Return the [X, Y] coordinate for the center point of the cell that contains the specified text.  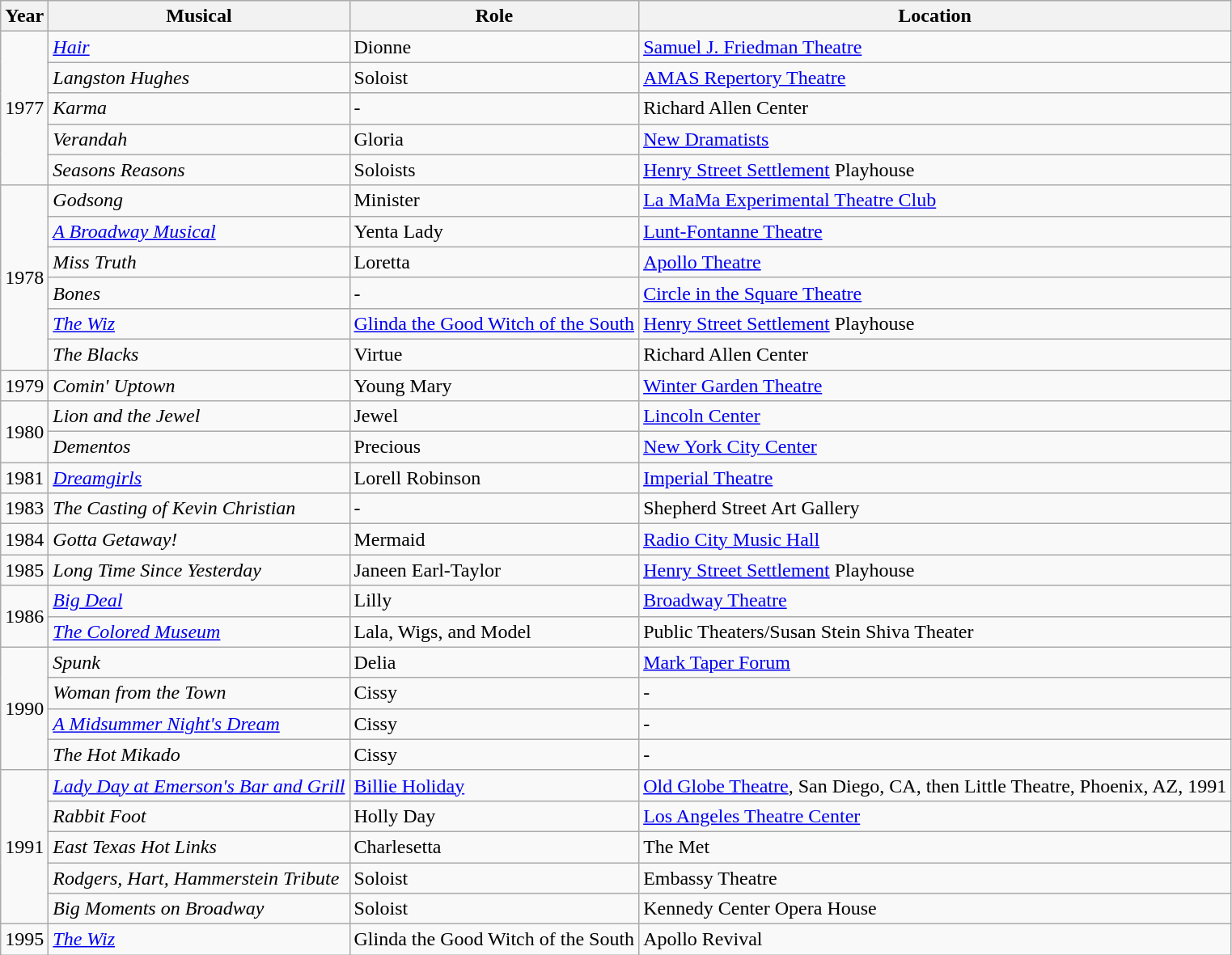
Mark Taper Forum [935, 662]
The Casting of Kevin Christian [199, 509]
Public Theaters/Susan Stein Shiva Theater [935, 632]
Year [24, 16]
New Dramatists [935, 139]
The Hot Mikado [199, 754]
1991 [24, 847]
Holly Day [494, 816]
Loretta [494, 262]
Role [494, 16]
Mermaid [494, 539]
Bones [199, 293]
A Midsummer Night's Dream [199, 724]
Lorell Robinson [494, 478]
Comin' Uptown [199, 386]
Gloria [494, 139]
Lunt-Fontanne Theatre [935, 231]
1977 [24, 108]
Lion and the Jewel [199, 416]
Verandah [199, 139]
Samuel J. Friedman Theatre [935, 47]
1985 [24, 570]
1984 [24, 539]
Langston Hughes [199, 78]
Gotta Getaway! [199, 539]
Big Deal [199, 601]
Dementos [199, 447]
Embassy Theatre [935, 877]
Rabbit Foot [199, 816]
Precious [494, 447]
Los Angeles Theatre Center [935, 816]
East Texas Hot Links [199, 847]
Apollo Theatre [935, 262]
Lilly [494, 601]
Circle in the Square Theatre [935, 293]
1981 [24, 478]
Virtue [494, 354]
Rodgers, Hart, Hammerstein Tribute [199, 877]
Lincoln Center [935, 416]
Hair [199, 47]
Jewel [494, 416]
Dreamgirls [199, 478]
Musical [199, 16]
Karma [199, 108]
1986 [24, 616]
1980 [24, 432]
Woman from the Town [199, 693]
Location [935, 16]
Minister [494, 201]
The Colored Museum [199, 632]
Imperial Theatre [935, 478]
Billie Holiday [494, 785]
The Blacks [199, 354]
Yenta Lady [494, 231]
New York City Center [935, 447]
Dionne [494, 47]
Shepherd Street Art Gallery [935, 509]
Broadway Theatre [935, 601]
Young Mary [494, 386]
1990 [24, 708]
1979 [24, 386]
1983 [24, 509]
Big Moments on Broadway [199, 909]
1978 [24, 277]
Lady Day at Emerson's Bar and Grill [199, 785]
Long Time Since Yesterday [199, 570]
Miss Truth [199, 262]
Godsong [199, 201]
Old Globe Theatre, San Diego, CA, then Little Theatre, Phoenix, AZ, 1991 [935, 785]
AMAS Repertory Theatre [935, 78]
Lala, Wigs, and Model [494, 632]
Soloists [494, 170]
Charlesetta [494, 847]
Delia [494, 662]
Seasons Reasons [199, 170]
La MaMa Experimental Theatre Club [935, 201]
The Met [935, 847]
Winter Garden Theatre [935, 386]
Kennedy Center Opera House [935, 909]
Radio City Music Hall [935, 539]
1995 [24, 940]
Janeen Earl-Taylor [494, 570]
Apollo Revival [935, 940]
Spunk [199, 662]
A Broadway Musical [199, 231]
